Provide the (x, y) coordinate of the cell's center where the given text is located.  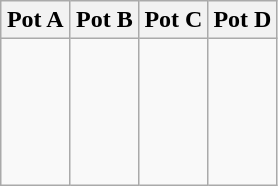
Pot C (174, 20)
Pot B (104, 20)
Pot D (242, 20)
Pot A (36, 20)
